Output the (X, Y) coordinate of the center of the cell containing the given text.  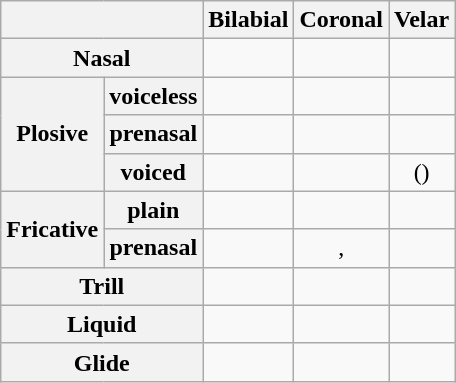
, (342, 248)
plain (154, 210)
Fricative (52, 229)
voiced (154, 172)
Coronal (342, 20)
() (422, 172)
Plosive (52, 134)
Bilabial (248, 20)
Trill (102, 286)
voiceless (154, 96)
Nasal (102, 58)
Glide (102, 362)
Liquid (102, 324)
Velar (422, 20)
